Identify which cell holds the provided text, then report its (x, y) central coordinate. 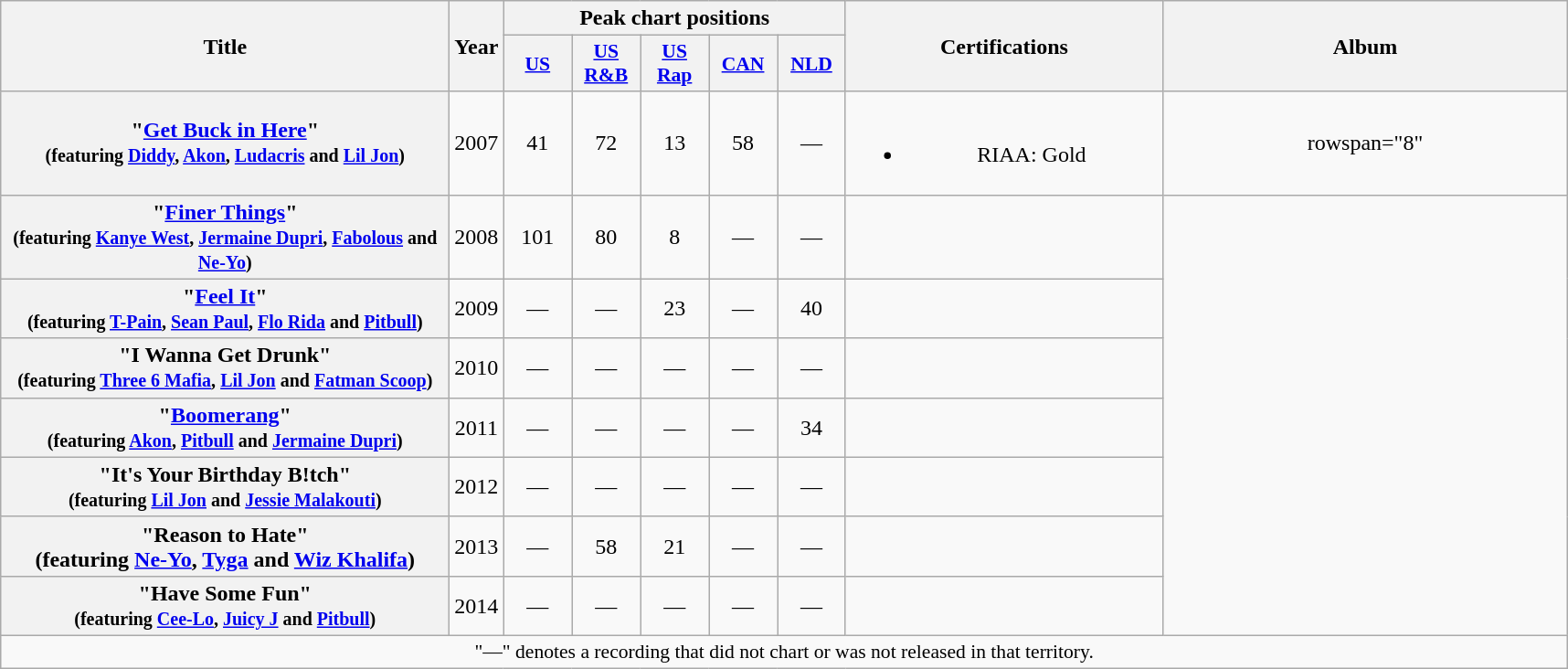
"I Wanna Get Drunk"(featuring Three 6 Mafia, Lil Jon and Fatman Scoop) (225, 367)
2009 (477, 309)
72 (607, 143)
2011 (477, 428)
41 (537, 143)
rowspan="8" (1365, 143)
"—" denotes a recording that did not chart or was not released in that territory. (784, 652)
"Finer Things"(featuring Kanye West, Jermaine Dupri, Fabolous and Ne-Yo) (225, 237)
Title (225, 46)
USRap (674, 64)
"Feel It"(featuring T-Pain, Sean Paul, Flo Rida and Pitbull) (225, 309)
101 (537, 237)
Certifications (1003, 46)
2013 (477, 547)
NLD (811, 64)
2007 (477, 143)
RIAA: Gold (1003, 143)
CAN (744, 64)
21 (674, 547)
Peak chart positions (674, 18)
"Boomerang"(featuring Akon, Pitbull and Jermaine Dupri) (225, 428)
"Reason to Hate"(featuring Ne-Yo, Tyga and Wiz Khalifa) (225, 547)
80 (607, 237)
2012 (477, 486)
"Have Some Fun"(featuring Cee-Lo, Juicy J and Pitbull) (225, 605)
Album (1365, 46)
US (537, 64)
USR&B (607, 64)
"It's Your Birthday B!tch"(featuring Lil Jon and Jessie Malakouti) (225, 486)
"Get Buck in Here"(featuring Diddy, Akon, Ludacris and Lil Jon) (225, 143)
34 (811, 428)
40 (811, 309)
2014 (477, 605)
8 (674, 237)
2010 (477, 367)
23 (674, 309)
13 (674, 143)
2008 (477, 237)
Year (477, 46)
